Search for the cell housing the specified text and yield its (x, y) center coordinate. 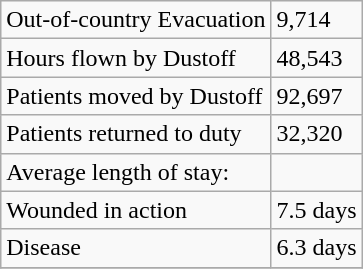
Average length of stay: (136, 172)
Disease (136, 248)
Out-of-country Evacuation (136, 20)
32,320 (316, 134)
6.3 days (316, 248)
7.5 days (316, 210)
Patients returned to duty (136, 134)
92,697 (316, 96)
Patients moved by Dustoff (136, 96)
48,543 (316, 58)
Hours flown by Dustoff (136, 58)
9,714 (316, 20)
Wounded in action (136, 210)
